Locate the cell with the specified text and output its (X, Y) center coordinate. 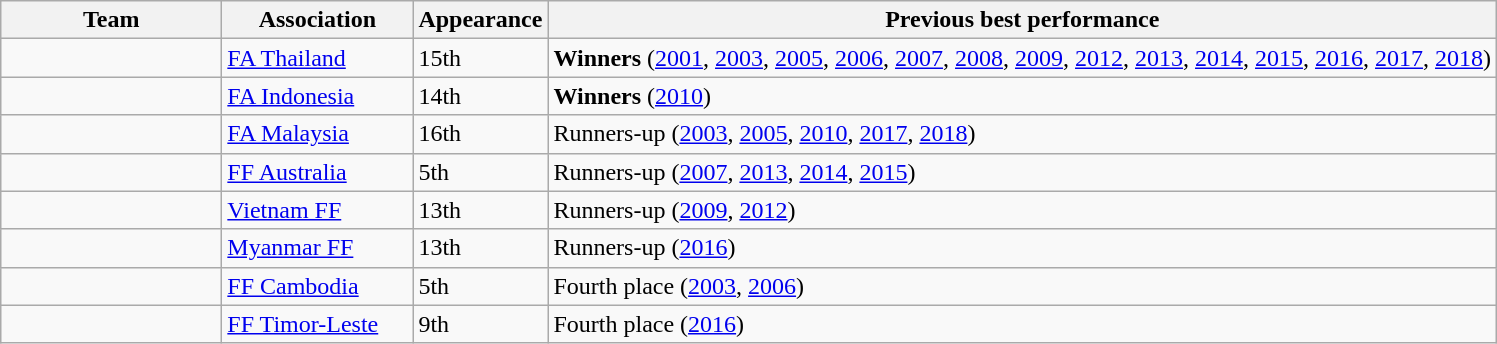
FF Cambodia (318, 286)
FA Malaysia (318, 134)
Winners (2001, 2003, 2005, 2006, 2007, 2008, 2009, 2012, 2013, 2014, 2015, 2016, 2017, 2018) (1022, 58)
FA Indonesia (318, 96)
Runners-up (2003, 2005, 2010, 2017, 2018) (1022, 134)
14th (480, 96)
Association (318, 20)
Appearance (480, 20)
Runners-up (2016) (1022, 248)
Previous best performance (1022, 20)
9th (480, 324)
16th (480, 134)
15th (480, 58)
Team (112, 20)
FA Thailand (318, 58)
Fourth place (2003, 2006) (1022, 286)
Myanmar FF (318, 248)
FF Australia (318, 172)
FF Timor-Leste (318, 324)
Fourth place (2016) (1022, 324)
Vietnam FF (318, 210)
Runners-up (2007, 2013, 2014, 2015) (1022, 172)
Winners (2010) (1022, 96)
Runners-up (2009, 2012) (1022, 210)
